Determine the (x, y) coordinate at the center of the cell enclosing the given text.  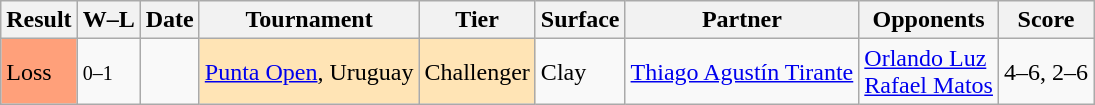
4–6, 2–6 (1046, 72)
Orlando Luz Rafael Matos (929, 72)
Punta Open, Uruguay (309, 72)
Opponents (929, 20)
Score (1046, 20)
Partner (742, 20)
W–L (108, 20)
Clay (580, 72)
Tournament (309, 20)
Tier (477, 20)
0–1 (108, 72)
Result (39, 20)
Date (170, 20)
Challenger (477, 72)
Surface (580, 20)
Loss (39, 72)
Thiago Agustín Tirante (742, 72)
